Search for the cell housing the specified text and yield its [X, Y] center coordinate. 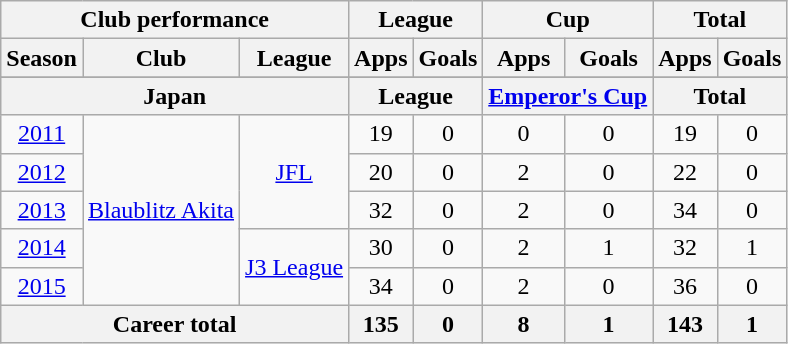
22 [685, 172]
8 [524, 324]
Emperor's Cup [568, 96]
JFL [294, 172]
2012 [42, 172]
135 [381, 324]
2013 [42, 210]
Club [160, 58]
Career total [175, 324]
2015 [42, 286]
J3 League [294, 267]
2014 [42, 248]
Cup [568, 20]
Club performance [175, 20]
143 [685, 324]
Blaublitz Akita [160, 210]
20 [381, 172]
Season [42, 58]
30 [381, 248]
36 [685, 286]
Japan [175, 96]
2011 [42, 134]
